Find where the given text appears and provide that cell's center as [X, Y] coordinate. 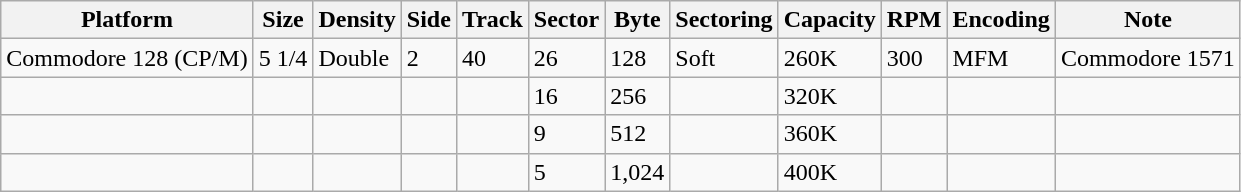
Note [1148, 20]
26 [566, 58]
1,024 [638, 172]
Soft [724, 58]
9 [566, 134]
Byte [638, 20]
Sectoring [724, 20]
5 [566, 172]
MFM [1001, 58]
320K [830, 96]
Size [283, 20]
Double [357, 58]
RPM [914, 20]
Encoding [1001, 20]
Sector [566, 20]
40 [492, 58]
512 [638, 134]
Commodore 128 (CP/M) [127, 58]
Density [357, 20]
360K [830, 134]
Capacity [830, 20]
2 [428, 58]
Platform [127, 20]
Side [428, 20]
16 [566, 96]
300 [914, 58]
260K [830, 58]
Commodore 1571 [1148, 58]
256 [638, 96]
5 1/4 [283, 58]
128 [638, 58]
400K [830, 172]
Track [492, 20]
